Provide the [X, Y] coordinate of the cell's center where the given text is located.  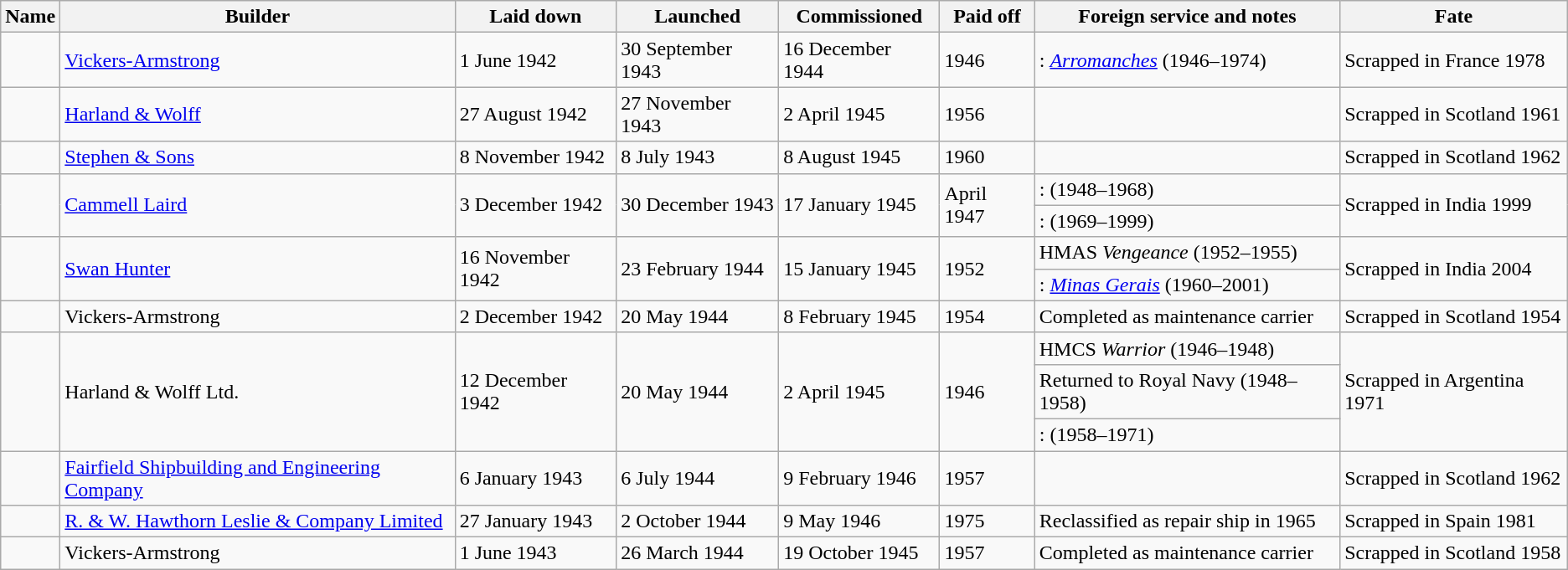
Harland & Wolff Ltd. [258, 392]
: Minas Gerais (1960–2001) [1187, 285]
Builder [258, 17]
19 October 1945 [859, 553]
Scrapped in Scotland 1958 [1454, 553]
6 January 1943 [536, 477]
Name [30, 17]
1 June 1942 [536, 60]
April 1947 [987, 205]
8 November 1942 [536, 157]
Fate [1454, 17]
Scrapped in Spain 1981 [1454, 521]
2 October 1944 [698, 521]
1975 [987, 521]
Paid off [987, 17]
: (1969–1999) [1187, 221]
: Arromanches (1946–1974) [1187, 60]
Stephen & Sons [258, 157]
3 December 1942 [536, 205]
: (1948–1968) [1187, 189]
8 July 1943 [698, 157]
30 September 1943 [698, 60]
Foreign service and notes [1187, 17]
1956 [987, 114]
30 December 1943 [698, 205]
8 August 1945 [859, 157]
Cammell Laird [258, 205]
Scrapped in India 1999 [1454, 205]
Reclassified as repair ship in 1965 [1187, 521]
9 May 1946 [859, 521]
27 August 1942 [536, 114]
HMAS Vengeance (1952–1955) [1187, 253]
27 November 1943 [698, 114]
Scrapped in Scotland 1954 [1454, 316]
17 January 1945 [859, 205]
27 January 1943 [536, 521]
15 January 1945 [859, 269]
1954 [987, 316]
Harland & Wolff [258, 114]
16 December 1944 [859, 60]
Returned to Royal Navy (1948–1958) [1187, 392]
23 February 1944 [698, 269]
Scrapped in India 2004 [1454, 269]
12 December 1942 [536, 392]
Scrapped in France 1978 [1454, 60]
Launched [698, 17]
26 March 1944 [698, 553]
HMCS Warrior (1946–1948) [1187, 348]
2 December 1942 [536, 316]
Swan Hunter [258, 269]
Commissioned [859, 17]
6 July 1944 [698, 477]
R. & W. Hawthorn Leslie & Company Limited [258, 521]
16 November 1942 [536, 269]
1952 [987, 269]
Laid down [536, 17]
: (1958–1971) [1187, 434]
9 February 1946 [859, 477]
Scrapped in Argentina 1971 [1454, 392]
1 June 1943 [536, 553]
Fairfield Shipbuilding and Engineering Company [258, 477]
1960 [987, 157]
8 February 1945 [859, 316]
Scrapped in Scotland 1961 [1454, 114]
